Return the [X, Y] coordinate for the center point of the cell that contains the specified text.  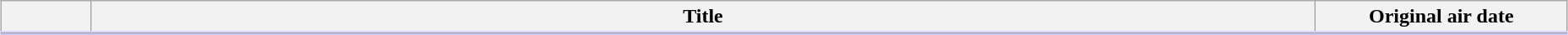
Original air date [1441, 17]
Title [703, 17]
